Identify which cell holds the provided text, then report its (X, Y) central coordinate. 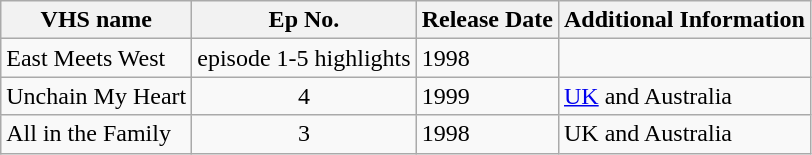
3 (304, 134)
Ep No. (304, 20)
East Meets West (96, 58)
1999 (487, 96)
All in the Family (96, 134)
episode 1-5 highlights (304, 58)
Additional Information (684, 20)
VHS name (96, 20)
4 (304, 96)
Unchain My Heart (96, 96)
Release Date (487, 20)
